Pinpoint the cell where the given text exists, returning its (X, Y) midpoint coordinate. 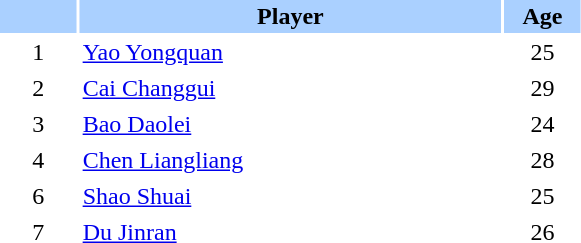
28 (542, 160)
6 (38, 196)
Bao Daolei (291, 124)
Shao Shuai (291, 196)
Yao Yongquan (291, 52)
24 (542, 124)
Player (291, 16)
1 (38, 52)
3 (38, 124)
2 (38, 88)
Chen Liangliang (291, 160)
29 (542, 88)
Age (542, 16)
4 (38, 160)
Cai Changgui (291, 88)
